Locate the cell with the specified text and output its [x, y] center coordinate. 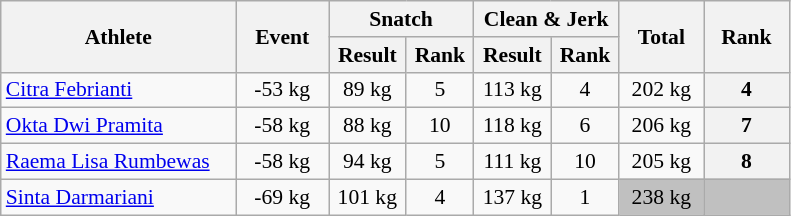
Sinta Darmariani [118, 197]
101 kg [367, 197]
1 [585, 197]
Clean & Jerk [546, 19]
Raema Lisa Rumbewas [118, 162]
137 kg [513, 197]
Snatch [400, 19]
-53 kg [282, 90]
202 kg [662, 90]
206 kg [662, 126]
94 kg [367, 162]
Citra Febrianti [118, 90]
Okta Dwi Pramita [118, 126]
-69 kg [282, 197]
Athlete [118, 36]
88 kg [367, 126]
113 kg [513, 90]
7 [746, 126]
8 [746, 162]
Total [662, 36]
238 kg [662, 197]
205 kg [662, 162]
Event [282, 36]
89 kg [367, 90]
118 kg [513, 126]
6 [585, 126]
111 kg [513, 162]
